Detect which cell encompasses the target text, then output its (x, y) center coordinate. 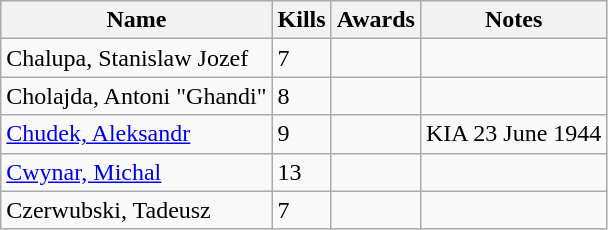
Awards (376, 20)
13 (302, 172)
Czerwubski, Tadeusz (136, 210)
8 (302, 96)
Name (136, 20)
Notes (513, 20)
9 (302, 134)
Chudek, Aleksandr (136, 134)
Kills (302, 20)
Chalupa, Stanislaw Jozef (136, 58)
Cwynar, Michal (136, 172)
KIA 23 June 1944 (513, 134)
Cholajda, Antoni "Ghandi" (136, 96)
